Capture the cell that displays the provided text and extract its [X, Y] central coordinate. 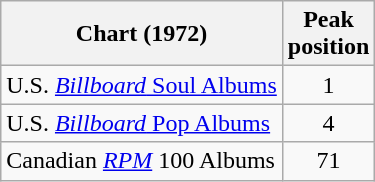
U.S. Billboard Soul Albums [142, 85]
Canadian RPM 100 Albums [142, 161]
1 [328, 85]
U.S. Billboard Pop Albums [142, 123]
71 [328, 161]
Peakposition [328, 34]
Chart (1972) [142, 34]
4 [328, 123]
